Identify which cell holds the provided text, then report its (X, Y) central coordinate. 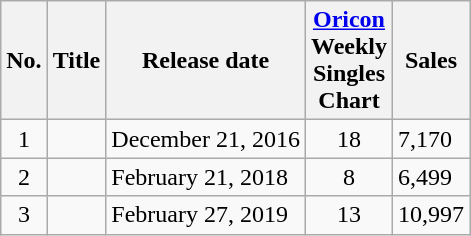
18 (348, 139)
OriconWeeklySinglesChart (348, 60)
8 (348, 177)
December 21, 2016 (206, 139)
7,170 (432, 139)
10,997 (432, 215)
6,499 (432, 177)
February 27, 2019 (206, 215)
February 21, 2018 (206, 177)
No. (24, 60)
Release date (206, 60)
3 (24, 215)
Sales (432, 60)
2 (24, 177)
Title (76, 60)
1 (24, 139)
13 (348, 215)
